Search for the cell housing the specified text and yield its (X, Y) center coordinate. 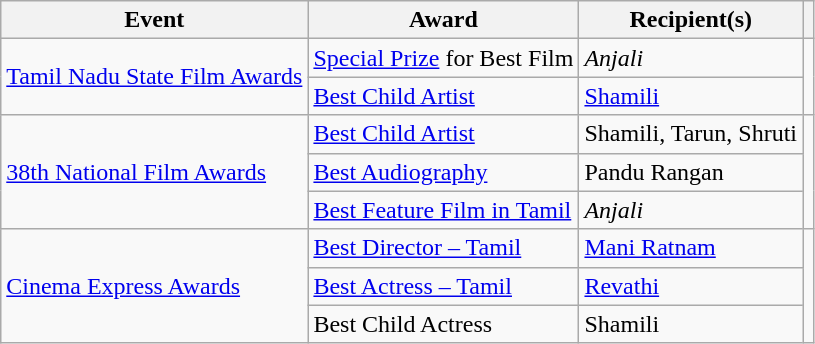
Best Feature Film in Tamil (444, 210)
Event (154, 20)
Recipient(s) (691, 20)
Mani Ratnam (691, 248)
Revathi (691, 286)
Cinema Express Awards (154, 286)
Best Audiography (444, 172)
Best Actress – Tamil (444, 286)
Award (444, 20)
Shamili, Tarun, Shruti (691, 134)
Tamil Nadu State Film Awards (154, 77)
Special Prize for Best Film (444, 58)
38th National Film Awards (154, 172)
Best Director – Tamil (444, 248)
Pandu Rangan (691, 172)
Best Child Actress (444, 324)
